Extract the (X, Y) coordinate from the center of the cell holding the provided text.  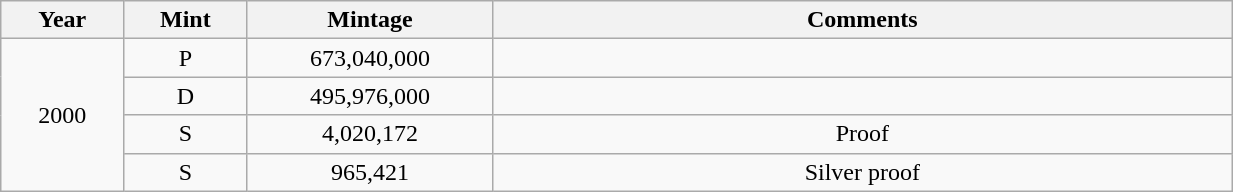
Year (62, 20)
Mintage (370, 20)
Comments (862, 20)
Silver proof (862, 172)
495,976,000 (370, 96)
673,040,000 (370, 58)
Mint (186, 20)
D (186, 96)
4,020,172 (370, 134)
P (186, 58)
965,421 (370, 172)
2000 (62, 115)
Proof (862, 134)
